Output the (x, y) coordinate of the center of the cell containing the given text.  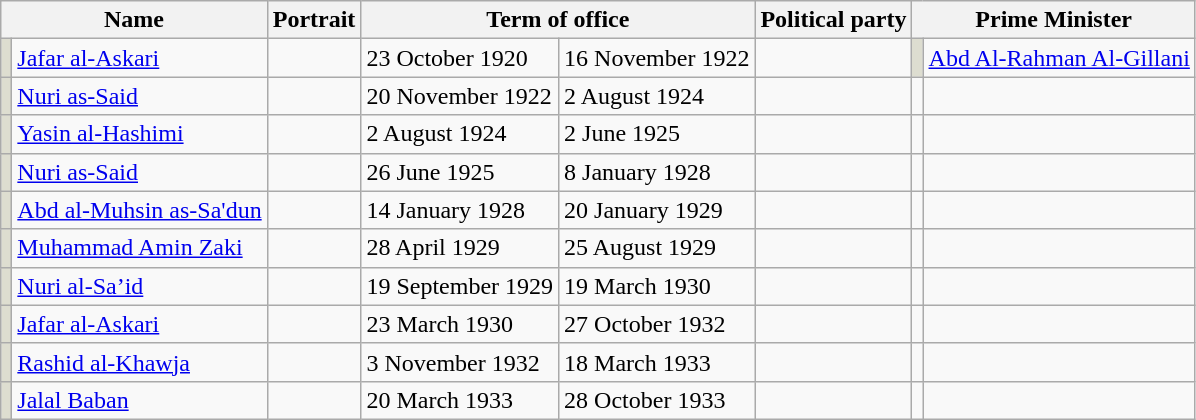
19 September 1929 (460, 286)
20 November 1922 (460, 96)
23 October 1920 (460, 58)
20 January 1929 (657, 210)
2 June 1925 (657, 134)
18 March 1933 (657, 362)
Political party (834, 20)
Prime Minister (1054, 20)
28 April 1929 (460, 248)
Abd Al-Rahman Al-Gillani (1059, 58)
16 November 1922 (657, 58)
8 January 1928 (657, 172)
Jalal Baban (140, 400)
Portrait (314, 20)
14 January 1928 (460, 210)
3 November 1932 (460, 362)
20 March 1933 (460, 400)
Rashid al-Khawja (140, 362)
26 June 1925 (460, 172)
Nuri al-Sa’id (140, 286)
27 October 1932 (657, 324)
19 March 1930 (657, 286)
Abd al-Muhsin as-Sa'dun (140, 210)
Yasin al-Hashimi (140, 134)
23 March 1930 (460, 324)
25 August 1929 (657, 248)
Muhammad Amin Zaki (140, 248)
Term of office (558, 20)
28 October 1933 (657, 400)
Name (134, 20)
